Extract the (x, y) coordinate from the center of the cell holding the provided text.  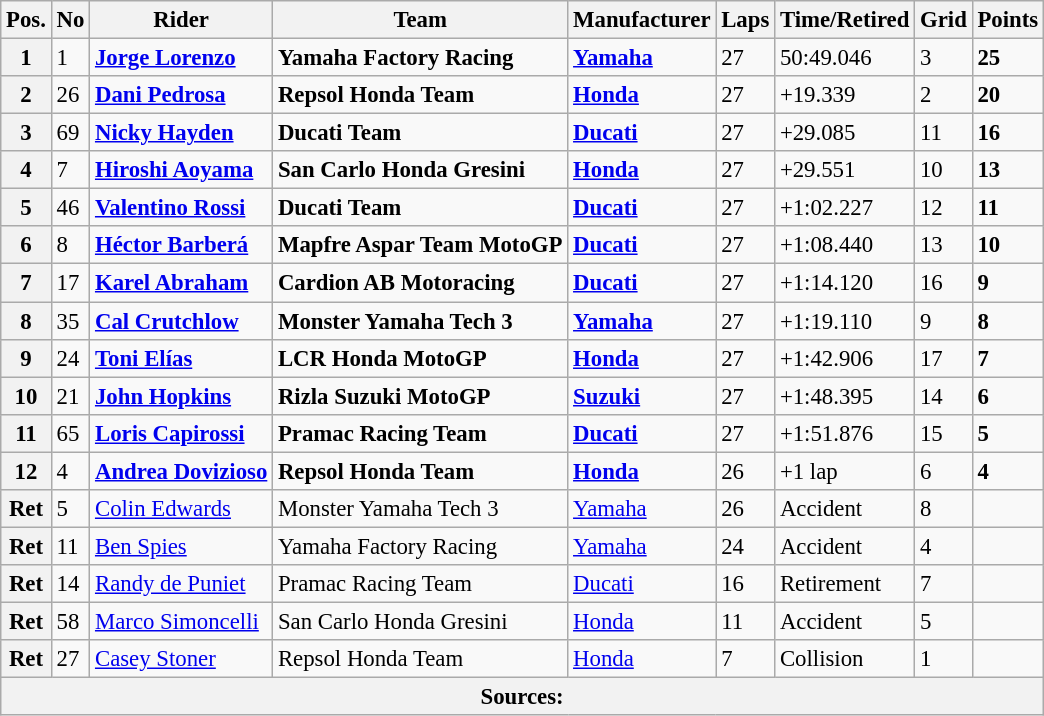
Retirement (845, 584)
Cal Crutchlow (182, 321)
Colin Edwards (182, 509)
Dani Pedrosa (182, 95)
Rizla Suzuki MotoGP (420, 396)
+19.339 (845, 95)
Randy de Puniet (182, 584)
+1:08.440 (845, 245)
+29.551 (845, 170)
Karel Abraham (182, 283)
Toni Elías (182, 358)
Hiroshi Aoyama (182, 170)
+1:51.876 (845, 433)
Grid (944, 20)
15 (944, 433)
46 (70, 208)
+1:42.906 (845, 358)
Sources: (522, 697)
+29.085 (845, 133)
65 (70, 433)
+1:48.395 (845, 396)
Valentino Rossi (182, 208)
Nicky Hayden (182, 133)
58 (70, 621)
25 (1008, 58)
Pos. (26, 20)
+1:14.120 (845, 283)
20 (1008, 95)
Mapfre Aspar Team MotoGP (420, 245)
Héctor Barberá (182, 245)
Casey Stoner (182, 659)
+1 lap (845, 471)
35 (70, 321)
Rider (182, 20)
Points (1008, 20)
Jorge Lorenzo (182, 58)
Cardion AB Motoracing (420, 283)
+1:02.227 (845, 208)
Manufacturer (642, 20)
21 (70, 396)
Loris Capirossi (182, 433)
Andrea Dovizioso (182, 471)
69 (70, 133)
50:49.046 (845, 58)
Collision (845, 659)
Suzuki (642, 396)
John Hopkins (182, 396)
+1:19.110 (845, 321)
Ben Spies (182, 546)
No (70, 20)
Team (420, 20)
Marco Simoncelli (182, 621)
LCR Honda MotoGP (420, 358)
Laps (746, 20)
Time/Retired (845, 20)
